Output the (x, y) coordinate of the center of the cell containing the given text.  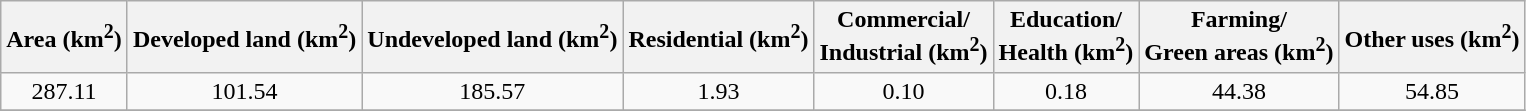
Residential (km2) (718, 37)
0.10 (904, 91)
1.93 (718, 91)
101.54 (244, 91)
Commercial/ Industrial (km2) (904, 37)
Education/ Health (km2) (1066, 37)
Undeveloped land (km2) (492, 37)
185.57 (492, 91)
54.85 (1432, 91)
44.38 (1239, 91)
0.18 (1066, 91)
Area (km2) (64, 37)
Developed land (km2) (244, 37)
Other uses (km2) (1432, 37)
287.11 (64, 91)
Farming/ Green areas (km2) (1239, 37)
